Pinpoint the cell where the given text exists, returning its (X, Y) midpoint coordinate. 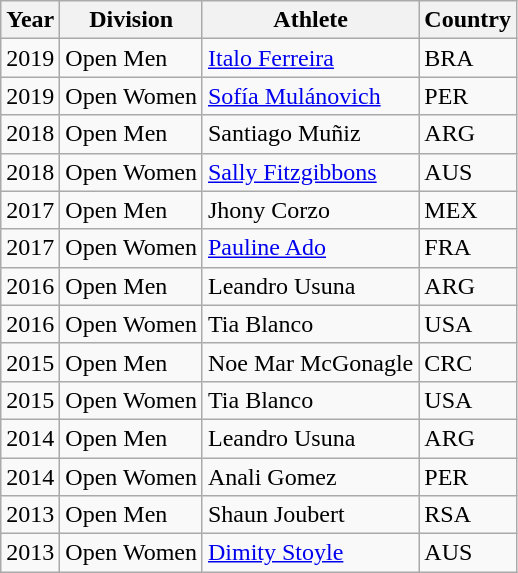
Division (132, 20)
Italo Ferreira (310, 58)
Pauline Ado (310, 248)
Noe Mar McGonagle (310, 362)
MEX (468, 210)
FRA (468, 248)
RSA (468, 515)
Dimity Stoyle (310, 553)
Country (468, 20)
BRA (468, 58)
Sally Fitzgibbons (310, 172)
Athlete (310, 20)
Sofía Mulánovich (310, 96)
Shaun Joubert (310, 515)
CRC (468, 362)
Year (30, 20)
Santiago Muñiz (310, 134)
Jhony Corzo (310, 210)
Anali Gomez (310, 477)
